Capture the cell that displays the provided text and extract its [x, y] central coordinate. 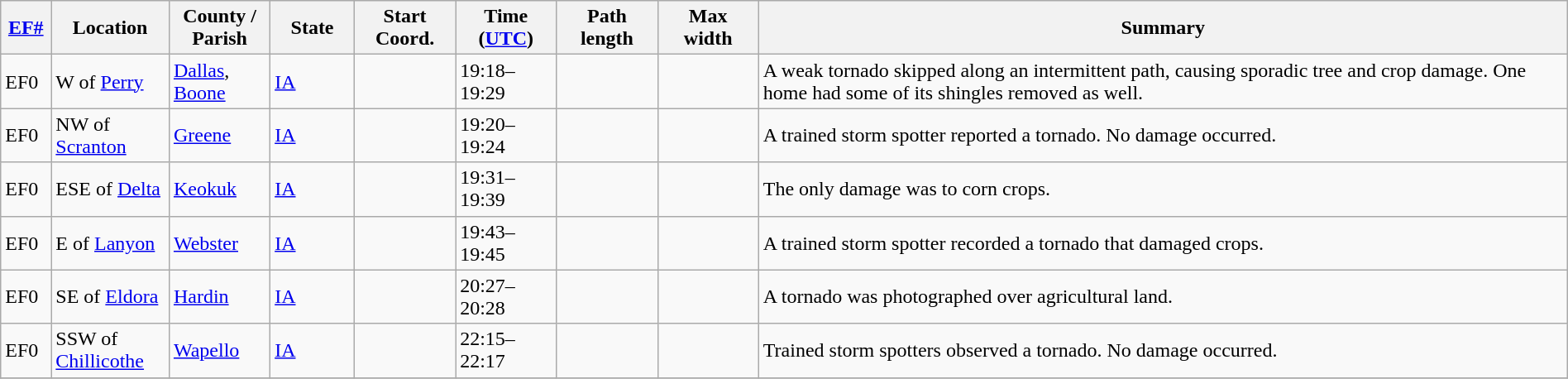
A trained storm spotter recorded a tornado that damaged crops. [1163, 243]
W of Perry [111, 81]
SE of Eldora [111, 296]
Trained storm spotters observed a tornado. No damage occurred. [1163, 351]
The only damage was to corn crops. [1163, 189]
State [313, 28]
20:27–20:28 [506, 296]
Greene [219, 136]
19:43–19:45 [506, 243]
Webster [219, 243]
County / Parish [219, 28]
Keokuk [219, 189]
A trained storm spotter reported a tornado. No damage occurred. [1163, 136]
Max width [708, 28]
Hardin [219, 296]
19:18–19:29 [506, 81]
Wapello [219, 351]
19:31–19:39 [506, 189]
Time (UTC) [506, 28]
19:20–19:24 [506, 136]
EF# [26, 28]
Path length [607, 28]
NW of Scranton [111, 136]
Location [111, 28]
A weak tornado skipped along an intermittent path, causing sporadic tree and crop damage. One home had some of its shingles removed as well. [1163, 81]
SSW of Chillicothe [111, 351]
Dallas, Boone [219, 81]
A tornado was photographed over agricultural land. [1163, 296]
Summary [1163, 28]
E of Lanyon [111, 243]
ESE of Delta [111, 189]
Start Coord. [404, 28]
22:15–22:17 [506, 351]
